Output the [X, Y] coordinate of the center of the cell containing the given text.  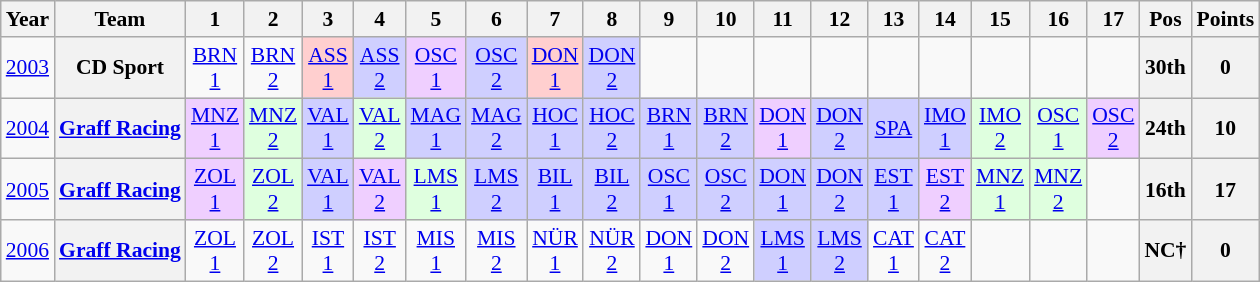
ASS1 [328, 68]
NC† [1165, 250]
IST2 [380, 250]
2004 [28, 128]
1 [215, 19]
Year [28, 19]
7 [556, 19]
16th [1165, 190]
BIL1 [556, 190]
MAG1 [436, 128]
3 [328, 19]
15 [1000, 19]
5 [436, 19]
MIS2 [496, 250]
SPA [894, 128]
2003 [28, 68]
12 [840, 19]
HOC1 [556, 128]
16 [1058, 19]
6 [496, 19]
EST2 [945, 190]
IST1 [328, 250]
BIL2 [612, 190]
NÜR1 [556, 250]
24th [1165, 128]
11 [782, 19]
NÜR2 [612, 250]
CAT1 [894, 250]
30th [1165, 68]
4 [380, 19]
9 [668, 19]
ASS2 [380, 68]
Points [1225, 19]
Pos [1165, 19]
2006 [28, 250]
14 [945, 19]
MIS1 [436, 250]
IMO1 [945, 128]
2005 [28, 190]
Team [120, 19]
IMO2 [1000, 128]
CAT2 [945, 250]
EST1 [894, 190]
MAG2 [496, 128]
13 [894, 19]
8 [612, 19]
CD Sport [120, 68]
HOC2 [612, 128]
2 [273, 19]
